Provide the (x, y) coordinate of the cell's center where the given text is located.  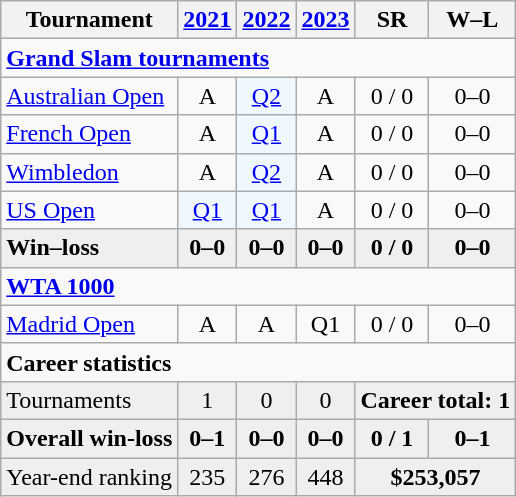
W–L (472, 20)
Tournaments (90, 400)
2022 (266, 20)
WTA 1000 (258, 286)
Overall win-loss (90, 438)
Australian Open (90, 96)
Career statistics (258, 362)
448 (326, 477)
Madrid Open (90, 324)
1 (208, 400)
Career total: 1 (436, 400)
$253,057 (436, 477)
Year-end ranking (90, 477)
0 / 1 (392, 438)
2021 (208, 20)
US Open (90, 210)
Grand Slam tournaments (258, 58)
SR (392, 20)
235 (208, 477)
Win–loss (90, 248)
Tournament (90, 20)
French Open (90, 134)
2023 (326, 20)
276 (266, 477)
Wimbledon (90, 172)
